Detect which cell encompasses the target text, then output its [x, y] center coordinate. 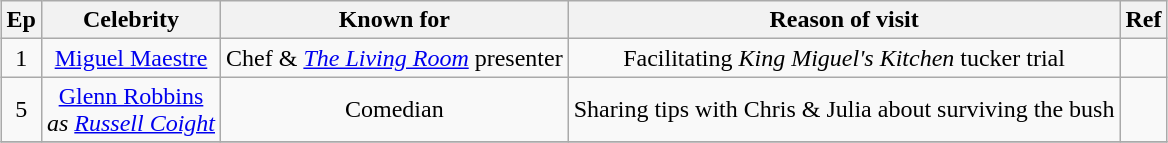
5 [21, 110]
Reason of visit [844, 20]
1 [21, 58]
Chef & The Living Room presenter [395, 58]
Glenn Robbinsas Russell Coight [130, 110]
Ref [1144, 20]
Facilitating King Miguel's Kitchen tucker trial [844, 58]
Known for [395, 20]
Ep [21, 20]
Comedian [395, 110]
Sharing tips with Chris & Julia about surviving the bush [844, 110]
Miguel Maestre [130, 58]
Celebrity [130, 20]
